Locate the cell with the specified text and output its [x, y] center coordinate. 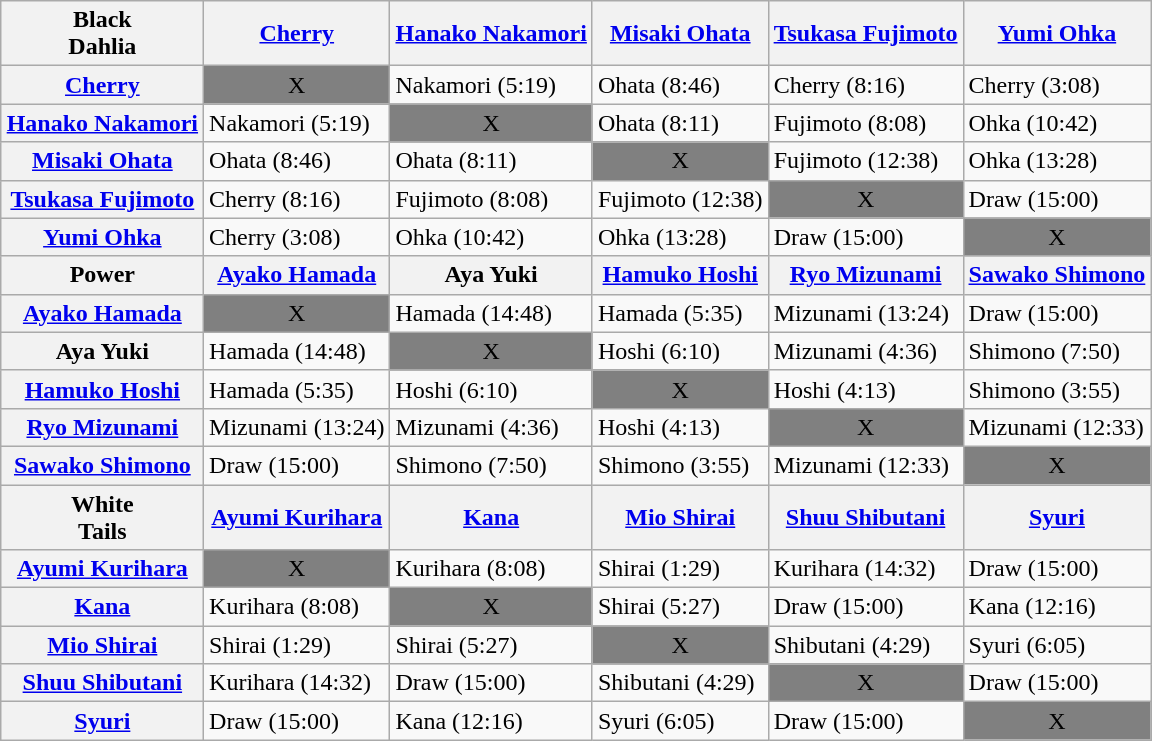
WhiteTails [102, 516]
BlackDahlia [102, 34]
Power [102, 275]
